Output the (X, Y) coordinate of the center of the cell containing the given text.  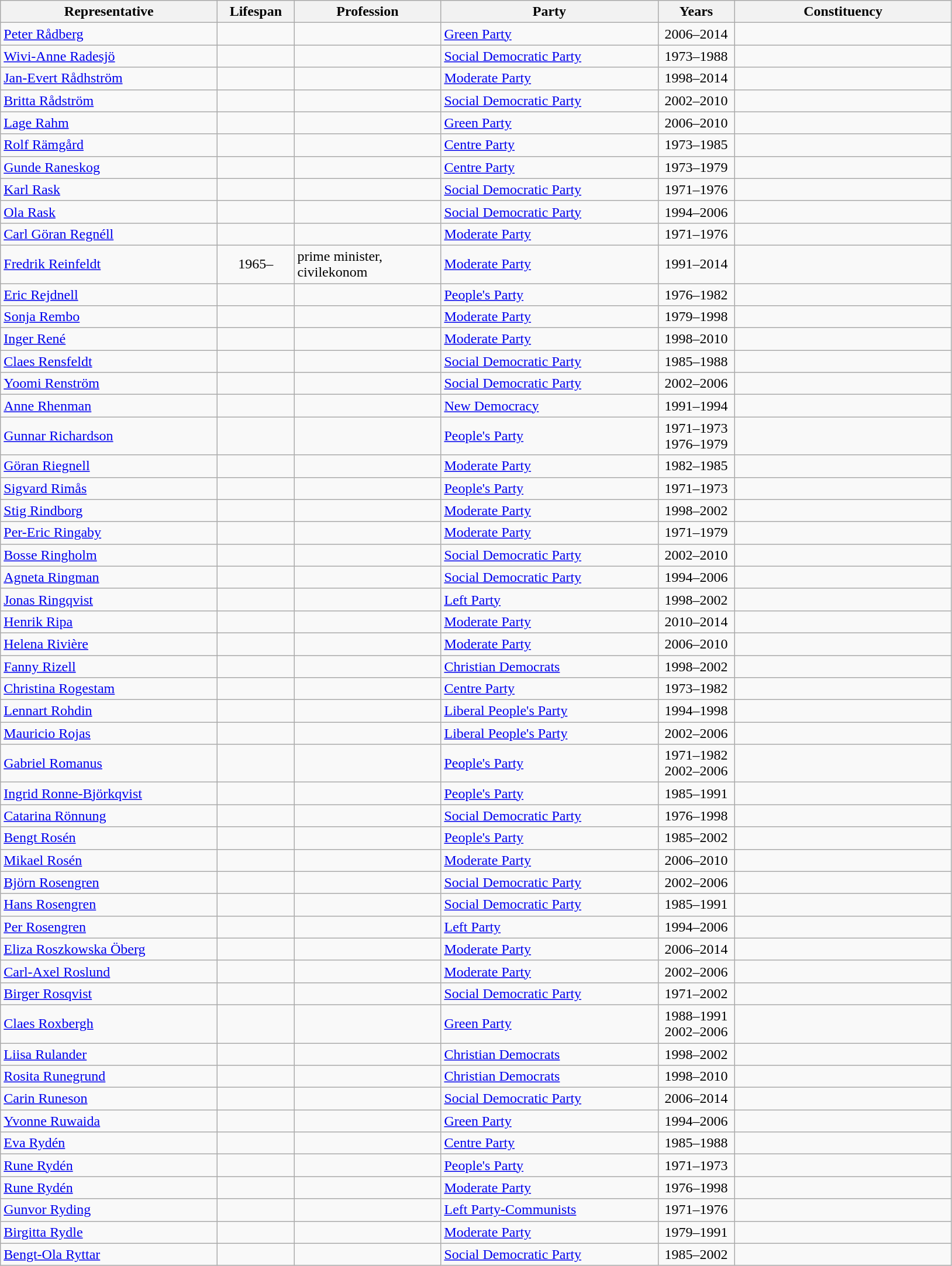
Carl-Axel Roslund (109, 971)
Göran Riegnell (109, 466)
1965– (256, 264)
1971–1979 (696, 533)
Per Rosengren (109, 927)
Lifespan (256, 12)
Lage Rahm (109, 123)
Lennart Rohdin (109, 711)
Eliza Roszkowska Öberg (109, 949)
Carl Göran Regnéll (109, 234)
Peter Rådberg (109, 34)
1976–1982 (696, 294)
Ingrid Ronne-Björkqvist (109, 794)
Profession (367, 12)
1979–1998 (696, 317)
1979–1991 (696, 1232)
Björn Rosengren (109, 882)
Mikael Rosén (109, 860)
Left Party-Communists (550, 1210)
Henrik Ripa (109, 622)
Claes Rensfeldt (109, 361)
Party (550, 12)
Gunvor Ryding (109, 1210)
Birgitta Rydle (109, 1232)
Liisa Rulander (109, 1054)
Ola Rask (109, 212)
1988–19912002–2006 (696, 1023)
1991–1994 (696, 406)
Mauricio Rojas (109, 733)
Rolf Rämgård (109, 145)
Jonas Ringqvist (109, 599)
Birger Rosqvist (109, 994)
1991–2014 (696, 264)
Jan-Evert Rådhström (109, 78)
1994–1998 (696, 711)
Carin Runeson (109, 1099)
1998–2014 (696, 78)
Yoomi Renström (109, 384)
Sigvard Rimås (109, 488)
Anne Rhenman (109, 406)
Stig Rindborg (109, 510)
Bosse Ringholm (109, 555)
1973–1985 (696, 145)
1973–1988 (696, 56)
1971–19731976–1979 (696, 436)
Rosita Runegrund (109, 1077)
Britta Rådström (109, 101)
Wivi-Anne Radesjö (109, 56)
Constituency (843, 12)
Christina Rogestam (109, 689)
Representative (109, 12)
Bengt Rosén (109, 838)
Fredrik Reinfeldt (109, 264)
Gunde Raneskog (109, 167)
Sonja Rembo (109, 317)
Bengt-Ola Ryttar (109, 1254)
Karl Rask (109, 189)
Eric Rejdnell (109, 294)
1982–1985 (696, 466)
Per-Eric Ringaby (109, 533)
Eva Rydén (109, 1143)
Gabriel Romanus (109, 764)
1973–1982 (696, 689)
Hans Rosengren (109, 905)
Years (696, 12)
1973–1979 (696, 167)
Yvonne Ruwaida (109, 1121)
Inger René (109, 339)
prime minister, civilekonom (367, 264)
2010–2014 (696, 622)
Gunnar Richardson (109, 436)
Claes Roxbergh (109, 1023)
Helena Rivière (109, 644)
Catarina Rönnung (109, 816)
Agneta Ringman (109, 577)
New Democracy (550, 406)
1971–2002 (696, 994)
Fanny Rizell (109, 666)
1971–19822002–2006 (696, 764)
